Search for the cell housing the specified text and yield its (x, y) center coordinate. 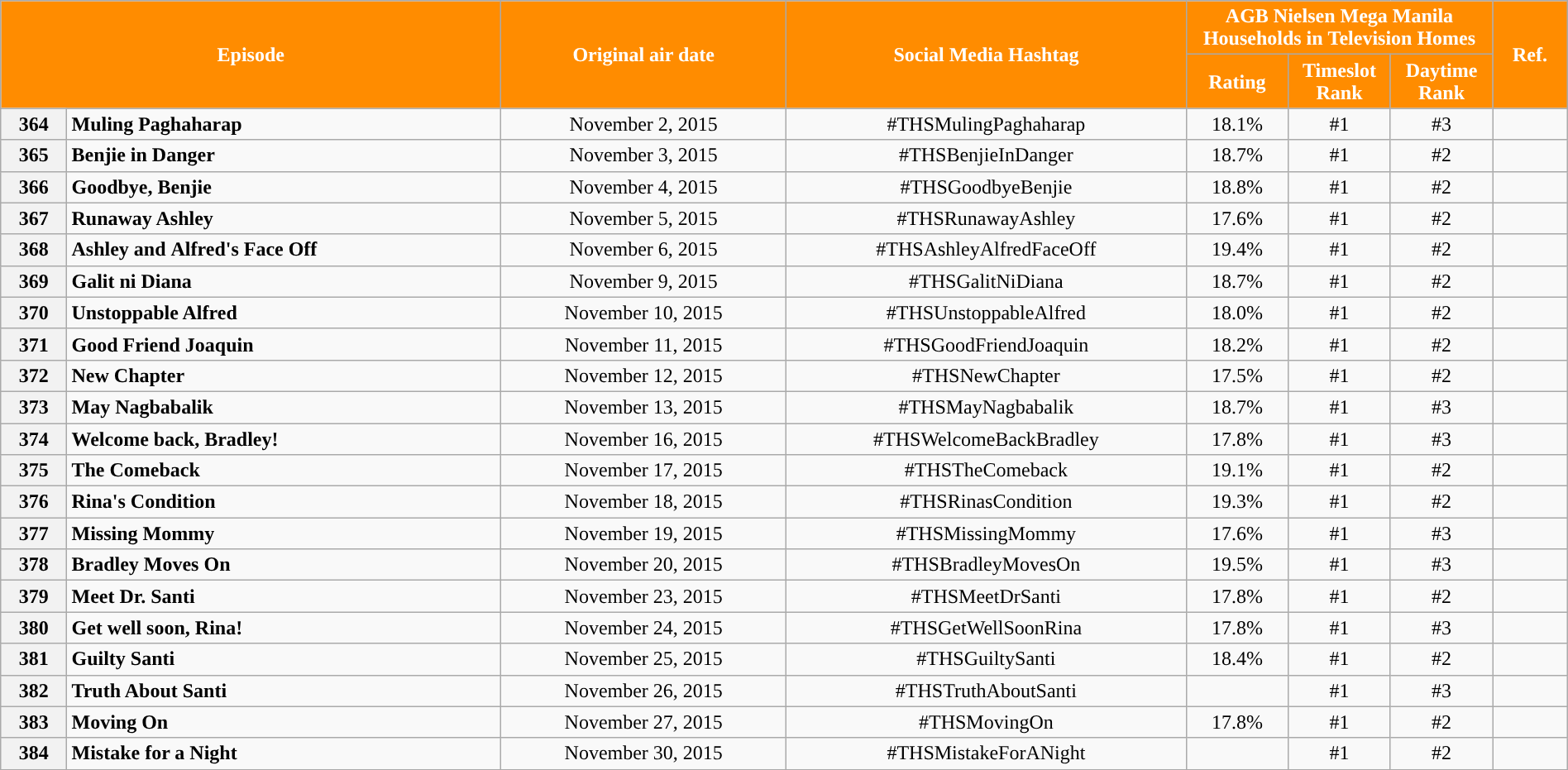
November 6, 2015 (643, 250)
November 12, 2015 (643, 375)
Mistake for a Night (284, 753)
Episode (251, 55)
#THSGalitNiDiana (987, 281)
November 10, 2015 (643, 313)
#THSNewChapter (987, 375)
#THSGetWellSoonRina (987, 628)
November 19, 2015 (643, 533)
Daytime Rank (1441, 81)
#THSAshleyAlfredFaceOff (987, 250)
Missing Mommy (284, 533)
#THSRinasCondition (987, 502)
November 25, 2015 (643, 659)
383 (34, 722)
18.0% (1237, 313)
November 5, 2015 (643, 218)
November 13, 2015 (643, 407)
Meet Dr. Santi (284, 596)
November 17, 2015 (643, 471)
#THSMovingOn (987, 722)
November 3, 2015 (643, 155)
384 (34, 753)
#THSBradleyMovesOn (987, 565)
373 (34, 407)
378 (34, 565)
377 (34, 533)
364 (34, 124)
370 (34, 313)
381 (34, 659)
Moving On (284, 722)
#THSMissingMommy (987, 533)
17.5% (1237, 375)
Original air date (643, 55)
#THSGoodbyeBenjie (987, 187)
#THSRunawayAshley (987, 218)
The Comeback (284, 471)
November 16, 2015 (643, 439)
368 (34, 250)
November 9, 2015 (643, 281)
Benjie in Danger (284, 155)
19.1% (1237, 471)
#THSGuiltySanti (987, 659)
Unstoppable Alfred (284, 313)
November 11, 2015 (643, 344)
380 (34, 628)
Guilty Santi (284, 659)
Good Friend Joaquin (284, 344)
367 (34, 218)
November 27, 2015 (643, 722)
Goodbye, Benjie (284, 187)
#THSMeetDrSanti (987, 596)
Bradley Moves On (284, 565)
365 (34, 155)
Runaway Ashley (284, 218)
November 24, 2015 (643, 628)
#THSBenjieInDanger (987, 155)
#THSTruthAboutSanti (987, 691)
November 26, 2015 (643, 691)
November 18, 2015 (643, 502)
AGB Nielsen Mega Manila Households in Television Homes (1340, 28)
Rina's Condition (284, 502)
382 (34, 691)
New Chapter (284, 375)
Timeslot Rank (1340, 81)
379 (34, 596)
Ashley and Alfred's Face Off (284, 250)
18.2% (1237, 344)
#THSTheComeback (987, 471)
366 (34, 187)
Ref. (1530, 55)
372 (34, 375)
18.8% (1237, 187)
November 20, 2015 (643, 565)
#THSGoodFriendJoaquin (987, 344)
#THSMistakeForANight (987, 753)
#THSUnstoppableAlfred (987, 313)
May Nagbabalik (284, 407)
18.1% (1237, 124)
Get well soon, Rina! (284, 628)
#THSMulingPaghaharap (987, 124)
Muling Paghaharap (284, 124)
18.4% (1237, 659)
19.3% (1237, 502)
Social Media Hashtag (987, 55)
369 (34, 281)
November 2, 2015 (643, 124)
19.4% (1237, 250)
November 4, 2015 (643, 187)
Welcome back, Bradley! (284, 439)
Truth About Santi (284, 691)
November 23, 2015 (643, 596)
19.5% (1237, 565)
376 (34, 502)
#THSWelcomeBackBradley (987, 439)
#THSMayNagbabalik (987, 407)
375 (34, 471)
374 (34, 439)
371 (34, 344)
November 30, 2015 (643, 753)
Rating (1237, 81)
Galit ni Diana (284, 281)
